Locate the cell with the specified text and output its [x, y] center coordinate. 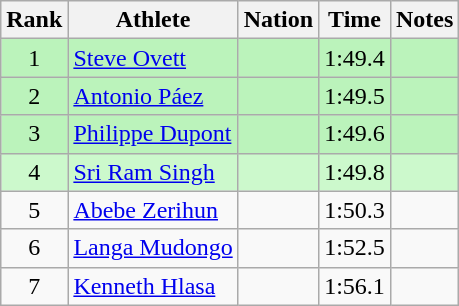
1 [34, 58]
3 [34, 134]
Nation [278, 20]
7 [34, 286]
6 [34, 248]
2 [34, 96]
Sri Ram Singh [153, 172]
1:49.4 [355, 58]
Notes [424, 20]
1:52.5 [355, 248]
1:56.1 [355, 286]
Kenneth Hlasa [153, 286]
Langa Mudongo [153, 248]
1:49.5 [355, 96]
Abebe Zerihun [153, 210]
Steve Ovett [153, 58]
5 [34, 210]
1:49.8 [355, 172]
1:50.3 [355, 210]
4 [34, 172]
Time [355, 20]
Athlete [153, 20]
1:49.6 [355, 134]
Philippe Dupont [153, 134]
Antonio Páez [153, 96]
Rank [34, 20]
